Provide the [X, Y] coordinate of the cell's center where the given text is located.  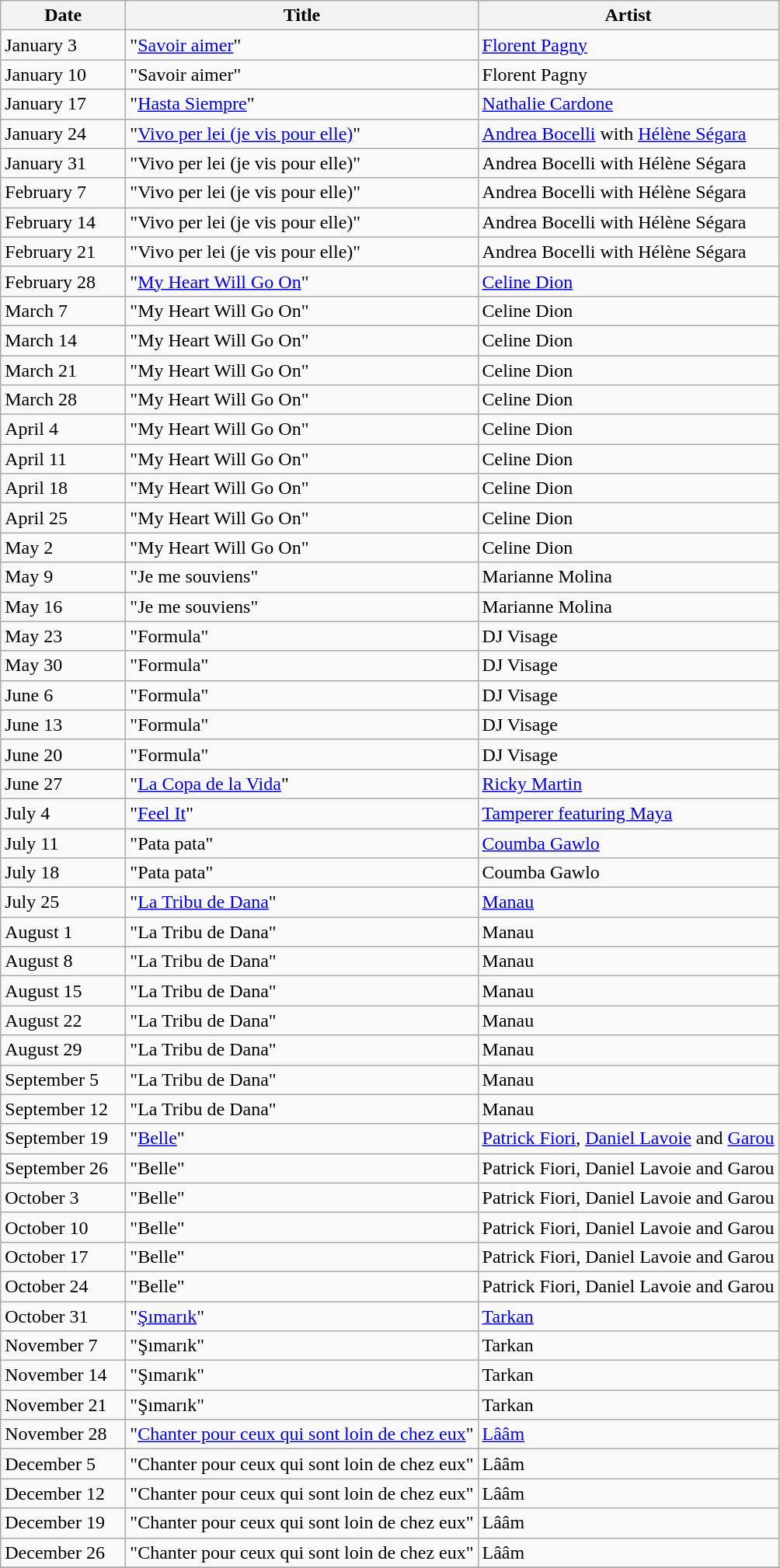
November 21 [64, 1405]
October 31 [64, 1316]
February 28 [64, 281]
Ricky Martin [628, 784]
December 12 [64, 1493]
January 17 [64, 104]
March 7 [64, 311]
January 24 [64, 134]
November 28 [64, 1434]
Nathalie Cardone [628, 104]
March 28 [64, 400]
June 13 [64, 725]
Artist [628, 16]
May 16 [64, 607]
October 3 [64, 1198]
May 2 [64, 548]
February 14 [64, 222]
April 11 [64, 459]
Date [64, 16]
February 7 [64, 193]
Title [301, 16]
April 25 [64, 518]
June 20 [64, 754]
November 7 [64, 1346]
July 4 [64, 813]
October 10 [64, 1227]
February 21 [64, 252]
December 5 [64, 1464]
August 1 [64, 932]
September 12 [64, 1109]
August 8 [64, 961]
June 27 [64, 784]
January 10 [64, 75]
"Feel It" [301, 813]
September 26 [64, 1168]
March 21 [64, 370]
August 15 [64, 991]
September 19 [64, 1139]
May 23 [64, 636]
May 9 [64, 577]
"La Copa de la Vida" [301, 784]
January 3 [64, 45]
July 11 [64, 843]
"Hasta Siempre" [301, 104]
April 18 [64, 488]
September 5 [64, 1080]
June 6 [64, 695]
Tamperer featuring Maya [628, 813]
March 14 [64, 340]
November 14 [64, 1375]
October 17 [64, 1257]
August 29 [64, 1050]
April 4 [64, 429]
August 22 [64, 1020]
October 24 [64, 1286]
January 31 [64, 163]
May 30 [64, 666]
July 25 [64, 902]
December 19 [64, 1523]
July 18 [64, 873]
December 26 [64, 1552]
